From the cell containing the given text, extract its center point as [X, Y] coordinate. 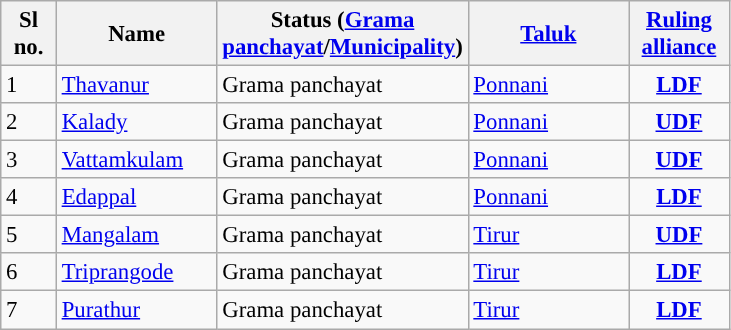
4 [29, 197]
Triprangode [136, 273]
Sl no. [29, 34]
Mangalam [136, 235]
Purathur [136, 310]
2 [29, 122]
Status (Grama panchayat/Municipality) [342, 34]
3 [29, 160]
7 [29, 310]
Vattamkulam [136, 160]
Taluk [548, 34]
Thavanur [136, 85]
1 [29, 85]
Edappal [136, 197]
Name [136, 34]
Ruling alliance [680, 34]
5 [29, 235]
Kalady [136, 122]
6 [29, 273]
